Identify which cell holds the provided text, then report its [x, y] central coordinate. 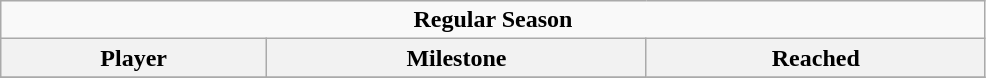
Regular Season [493, 20]
Reached [816, 58]
Player [134, 58]
Milestone [457, 58]
